Find where the given text appears and provide that cell's center as [X, Y] coordinate. 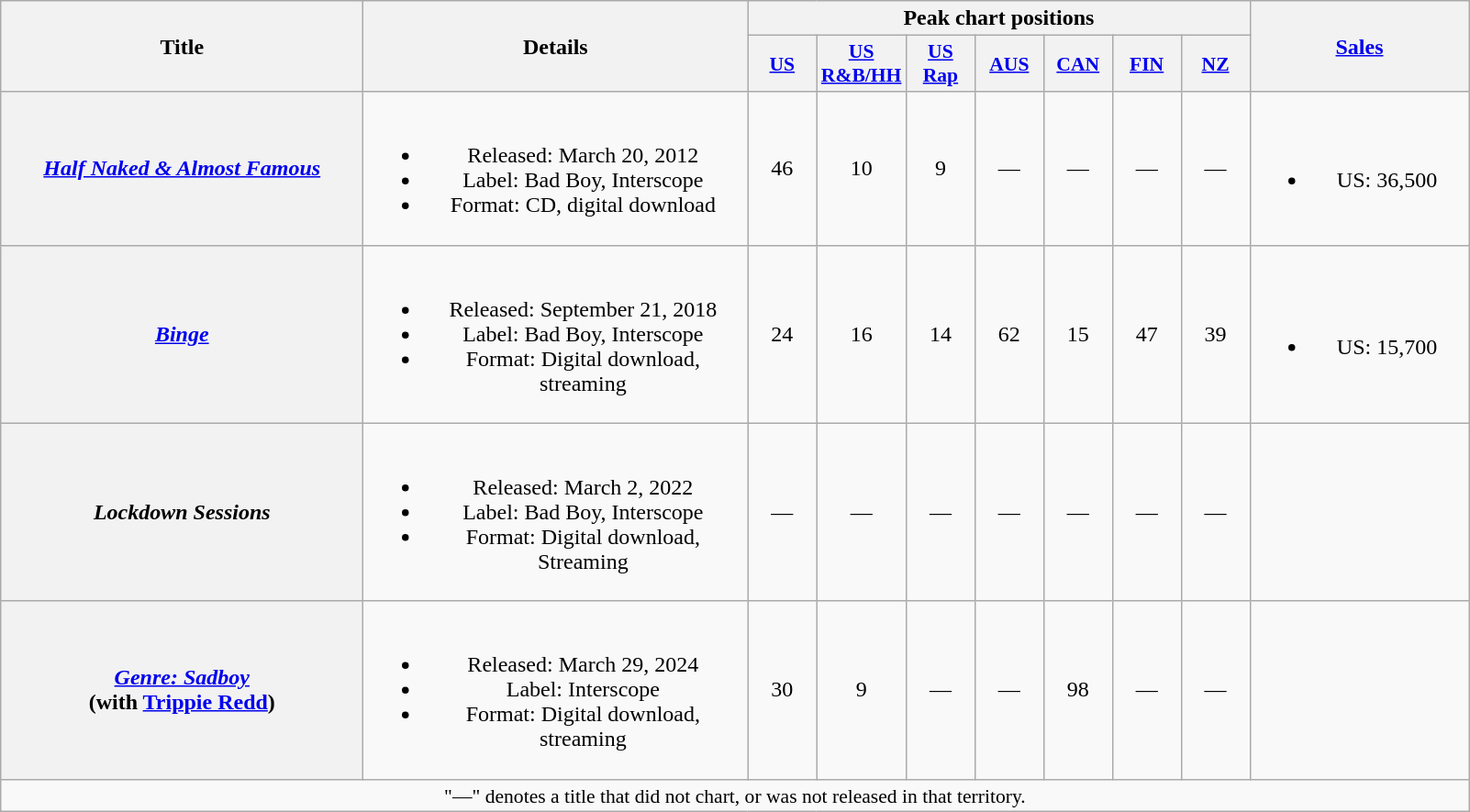
"—" denotes a title that did not chart, or was not released in that territory. [735, 795]
98 [1077, 690]
24 [782, 334]
46 [782, 169]
Peak chart positions [998, 18]
US Rap [940, 64]
Released: March 29, 2024Label: InterscopeFormat: Digital download, streaming [556, 690]
US R&B/HH [862, 64]
Title [182, 46]
Lockdown Sessions [182, 512]
Genre: Sadboy (with Trippie Redd) [182, 690]
Half Naked & Almost Famous [182, 169]
Sales [1360, 46]
Binge [182, 334]
CAN [1077, 64]
AUS [1009, 64]
US [782, 64]
US: 36,500 [1360, 169]
30 [782, 690]
15 [1077, 334]
14 [940, 334]
NZ [1215, 64]
16 [862, 334]
62 [1009, 334]
39 [1215, 334]
10 [862, 169]
Released: September 21, 2018Label: Bad Boy, InterscopeFormat: Digital download, streaming [556, 334]
FIN [1147, 64]
Released: March 20, 2012Label: Bad Boy, InterscopeFormat: CD, digital download [556, 169]
Released: March 2, 2022Label: Bad Boy, InterscopeFormat: Digital download, Streaming [556, 512]
47 [1147, 334]
Details [556, 46]
US: 15,700 [1360, 334]
